For the text-containing cell, return its midpoint in [X, Y] coordinate format. 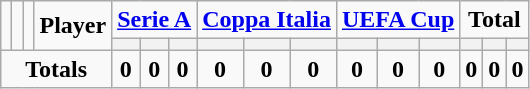
Serie A [154, 20]
Totals [56, 69]
Coppa Italia [267, 20]
Player [73, 26]
Total [494, 20]
UEFA Cup [398, 20]
